Search for the cell housing the specified text and yield its (X, Y) center coordinate. 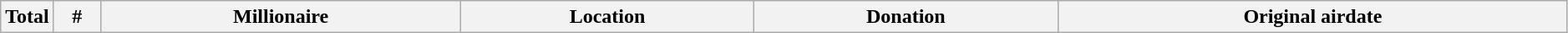
Original airdate (1312, 17)
# (77, 17)
Donation (906, 17)
Total (28, 17)
Millionaire (281, 17)
Location (607, 17)
